Scan for the cell matching the given text and deliver its [X, Y] coordinate at center. 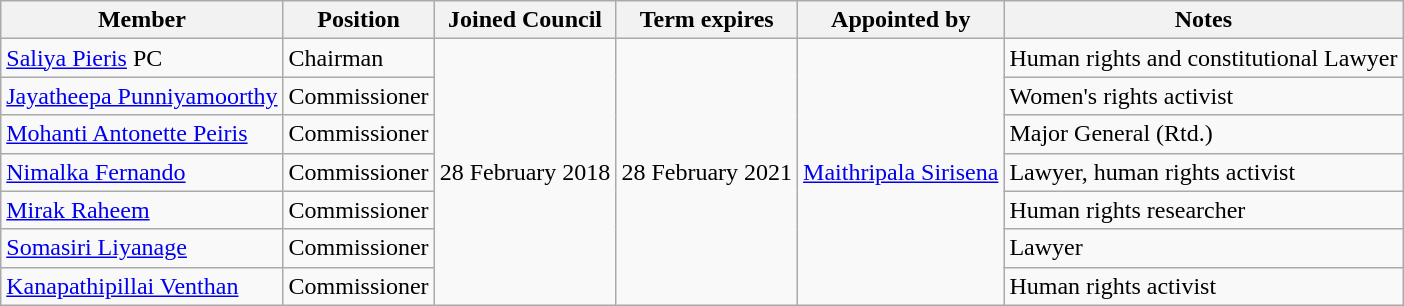
Mohanti Antonette Peiris [142, 134]
Saliya Pieris PC [142, 58]
Human rights researcher [1204, 210]
Women's rights activist [1204, 96]
Appointed by [901, 20]
Somasiri Liyanage [142, 248]
Mirak Raheem [142, 210]
Maithripala Sirisena [901, 172]
Position [358, 20]
Term expires [707, 20]
28 February 2018 [525, 172]
Human rights and constitutional Lawyer [1204, 58]
Joined Council [525, 20]
Notes [1204, 20]
Lawyer, human rights activist [1204, 172]
Lawyer [1204, 248]
Major General (Rtd.) [1204, 134]
Kanapathipillai Venthan [142, 286]
Jayatheepa Punniyamoorthy [142, 96]
Member [142, 20]
Nimalka Fernando [142, 172]
Chairman [358, 58]
Human rights activist [1204, 286]
28 February 2021 [707, 172]
